For the text-containing cell, return its midpoint in (x, y) coordinate format. 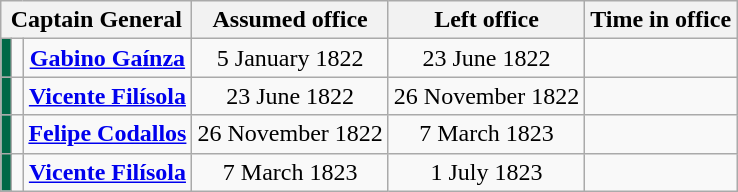
5 January 1822 (290, 58)
Assumed office (290, 20)
Left office (486, 20)
1 July 1823 (486, 172)
Captain General (96, 20)
Felipe Codallos (108, 134)
Time in office (661, 20)
Gabino Gaínza (108, 58)
